Scan for the cell matching the given text and deliver its (x, y) coordinate at center. 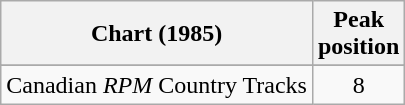
8 (358, 85)
Peakposition (358, 34)
Canadian RPM Country Tracks (157, 85)
Chart (1985) (157, 34)
